Extract the [X, Y] coordinate from the center of the cell holding the provided text.  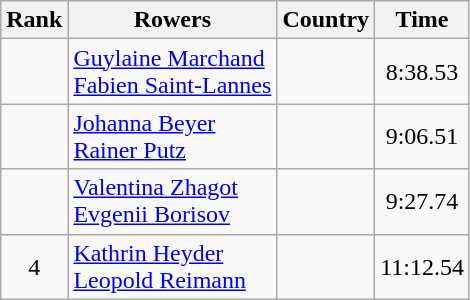
Time [422, 20]
4 [34, 266]
Guylaine MarchandFabien Saint-Lannes [172, 72]
11:12.54 [422, 266]
Valentina ZhagotEvgenii Borisov [172, 202]
Rank [34, 20]
Johanna BeyerRainer Putz [172, 136]
8:38.53 [422, 72]
9:27.74 [422, 202]
Rowers [172, 20]
Country [326, 20]
9:06.51 [422, 136]
Kathrin HeyderLeopold Reimann [172, 266]
